Pinpoint the cell where the given text exists, returning its (X, Y) midpoint coordinate. 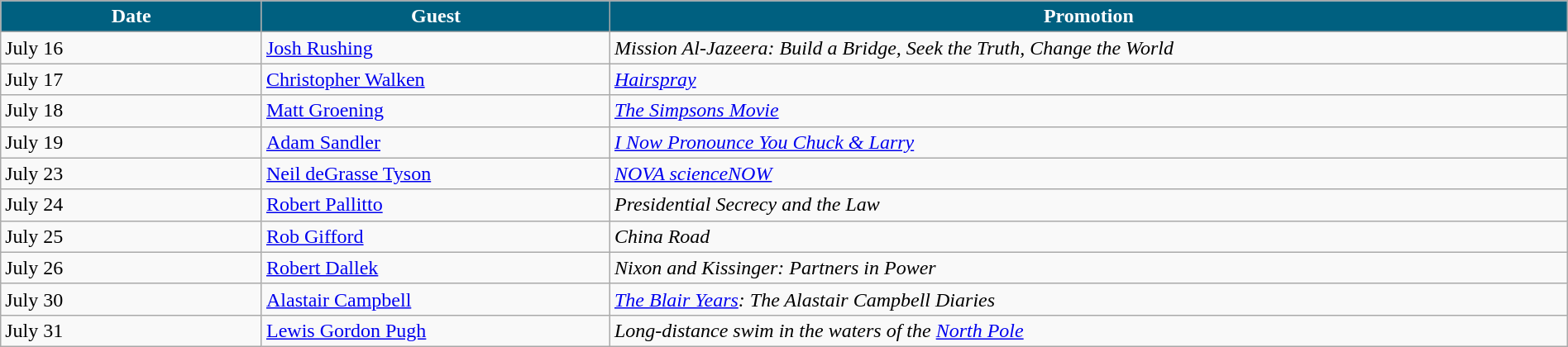
Guest (435, 17)
July 23 (131, 173)
July 17 (131, 79)
July 31 (131, 330)
Matt Groening (435, 111)
Josh Rushing (435, 48)
NOVA scienceNOW (1088, 173)
China Road (1088, 236)
Hairspray (1088, 79)
July 25 (131, 236)
Promotion (1088, 17)
July 16 (131, 48)
July 24 (131, 205)
July 19 (131, 142)
Nixon and Kissinger: Partners in Power (1088, 268)
Presidential Secrecy and the Law (1088, 205)
Neil deGrasse Tyson (435, 173)
Mission Al-Jazeera: Build a Bridge, Seek the Truth, Change the World (1088, 48)
July 30 (131, 299)
Lewis Gordon Pugh (435, 330)
I Now Pronounce You Chuck & Larry (1088, 142)
The Simpsons Movie (1088, 111)
Adam Sandler (435, 142)
Date (131, 17)
The Blair Years: The Alastair Campbell Diaries (1088, 299)
July 18 (131, 111)
Robert Pallitto (435, 205)
Robert Dallek (435, 268)
Long-distance swim in the waters of the North Pole (1088, 330)
Rob Gifford (435, 236)
Alastair Campbell (435, 299)
Christopher Walken (435, 79)
July 26 (131, 268)
